Scan for the cell matching the given text and deliver its [X, Y] coordinate at center. 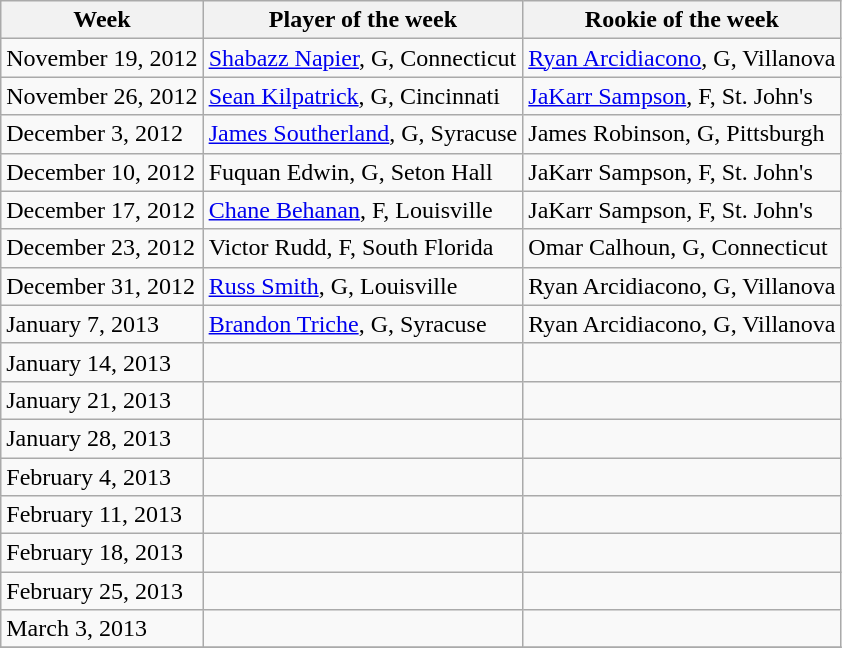
January 21, 2013 [102, 400]
December 17, 2012 [102, 210]
December 23, 2012 [102, 248]
January 28, 2013 [102, 438]
James Southerland, G, Syracuse [363, 134]
Fuquan Edwin, G, Seton Hall [363, 172]
Omar Calhoun, G, Connecticut [682, 248]
Rookie of the week [682, 20]
Chane Behanan, F, Louisville [363, 210]
February 11, 2013 [102, 515]
Shabazz Napier, G, Connecticut [363, 58]
Victor Rudd, F, South Florida [363, 248]
January 7, 2013 [102, 324]
November 26, 2012 [102, 96]
James Robinson, G, Pittsburgh [682, 134]
Brandon Triche, G, Syracuse [363, 324]
Week [102, 20]
Player of the week [363, 20]
December 31, 2012 [102, 286]
January 14, 2013 [102, 362]
December 3, 2012 [102, 134]
March 3, 2013 [102, 629]
February 4, 2013 [102, 477]
Sean Kilpatrick, G, Cincinnati [363, 96]
February 25, 2013 [102, 591]
December 10, 2012 [102, 172]
Russ Smith, G, Louisville [363, 286]
November 19, 2012 [102, 58]
February 18, 2013 [102, 553]
